Extract the (X, Y) coordinate from the center of the cell holding the provided text.  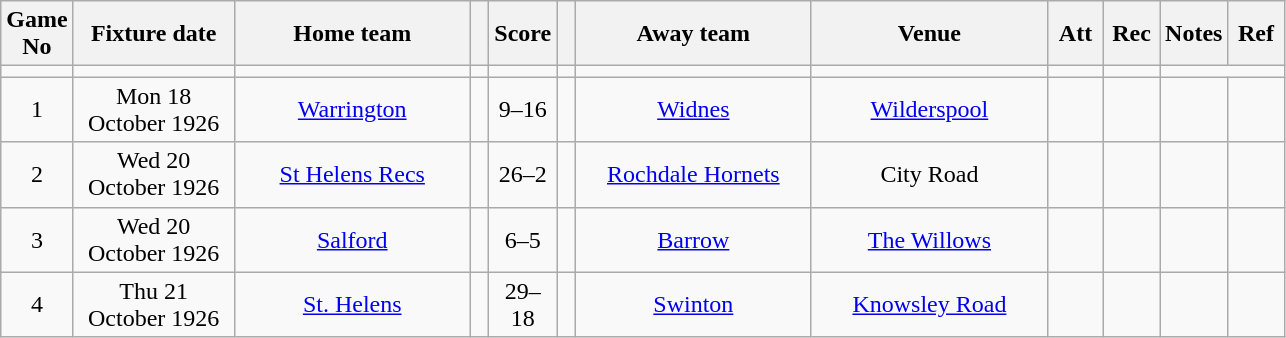
4 (37, 304)
3 (37, 240)
Wilderspool (929, 110)
Ref (1256, 34)
26–2 (523, 174)
Att (1075, 34)
1 (37, 110)
9–16 (523, 110)
2 (37, 174)
St. Helens (352, 304)
Home team (352, 34)
29–18 (523, 304)
Venue (929, 34)
Knowsley Road (929, 304)
Salford (352, 240)
6–5 (523, 240)
The Willows (929, 240)
St Helens Recs (352, 174)
Swinton (693, 304)
City Road (929, 174)
Widnes (693, 110)
Fixture date (154, 34)
Thu 21 October 1926 (154, 304)
Rec (1132, 34)
Rochdale Hornets (693, 174)
Mon 18 October 1926 (154, 110)
Notes (1194, 34)
Barrow (693, 240)
Warrington (352, 110)
Away team (693, 34)
Score (523, 34)
Game No (37, 34)
